Pinpoint the cell where the given text exists, returning its [x, y] midpoint coordinate. 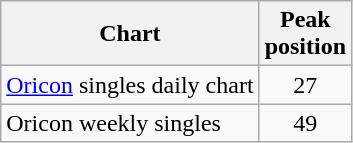
27 [305, 85]
Oricon singles daily chart [130, 85]
Chart [130, 34]
49 [305, 123]
Peakposition [305, 34]
Oricon weekly singles [130, 123]
